Extract the [X, Y] coordinate from the center of the cell holding the provided text.  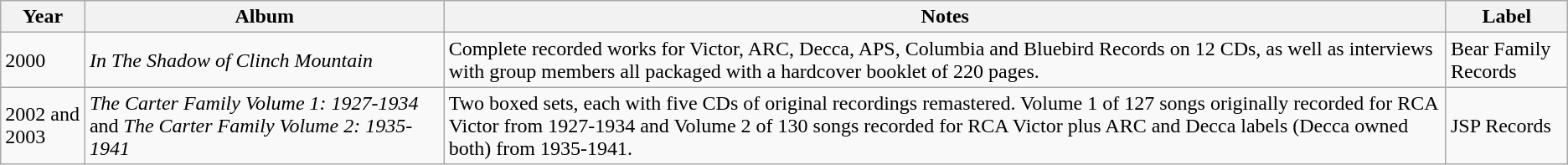
2002 and 2003 [44, 126]
Label [1506, 17]
JSP Records [1506, 126]
Album [265, 17]
In The Shadow of Clinch Mountain [265, 60]
Bear Family Records [1506, 60]
The Carter Family Volume 1: 1927-1934 and The Carter Family Volume 2: 1935-1941 [265, 126]
2000 [44, 60]
Notes [945, 17]
Year [44, 17]
